Determine the (X, Y) coordinate at the center of the cell enclosing the given text.  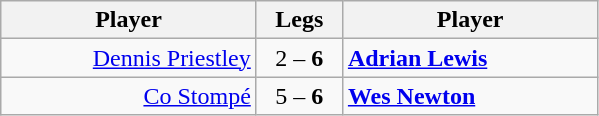
2 – 6 (299, 58)
Co Stompé (129, 96)
Dennis Priestley (129, 58)
Legs (299, 20)
Adrian Lewis (470, 58)
Wes Newton (470, 96)
5 – 6 (299, 96)
